Capture the cell that displays the provided text and extract its (x, y) central coordinate. 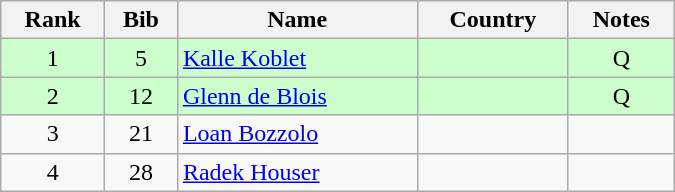
12 (142, 96)
4 (53, 172)
Kalle Koblet (297, 58)
1 (53, 58)
Bib (142, 20)
Notes (621, 20)
Glenn de Blois (297, 96)
Loan Bozzolo (297, 134)
Rank (53, 20)
Country (492, 20)
2 (53, 96)
21 (142, 134)
3 (53, 134)
5 (142, 58)
28 (142, 172)
Radek Houser (297, 172)
Name (297, 20)
